Scan for the cell matching the given text and deliver its (x, y) coordinate at center. 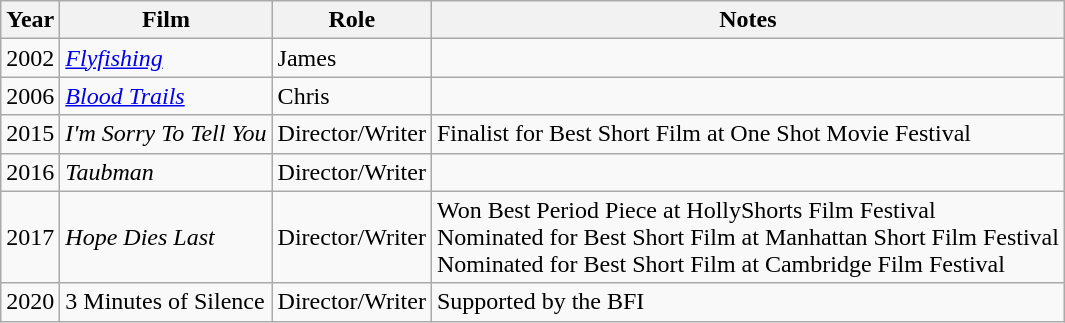
2002 (30, 58)
Hope Dies Last (166, 237)
Notes (748, 20)
2016 (30, 172)
Flyfishing (166, 58)
Blood Trails (166, 96)
Supported by the BFI (748, 302)
Taubman (166, 172)
Role (352, 20)
Chris (352, 96)
2017 (30, 237)
Film (166, 20)
James (352, 58)
Year (30, 20)
3 Minutes of Silence (166, 302)
I'm Sorry To Tell You (166, 134)
2020 (30, 302)
2006 (30, 96)
Finalist for Best Short Film at One Shot Movie Festival (748, 134)
2015 (30, 134)
